Scan for the cell matching the given text and deliver its (X, Y) coordinate at center. 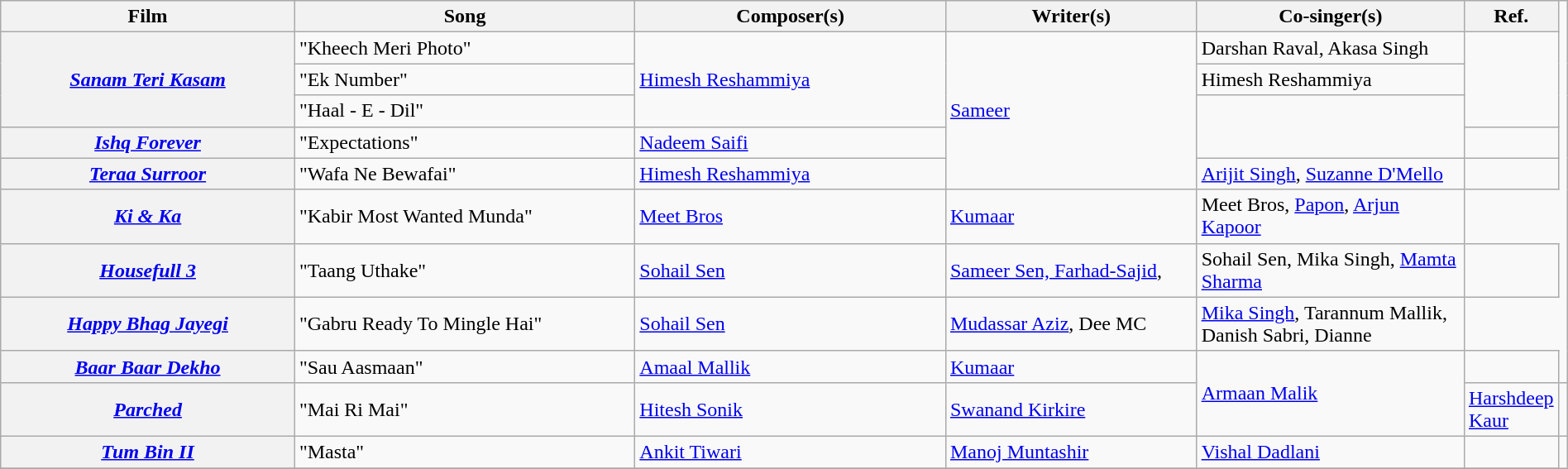
Harshdeep Kaur (1511, 409)
Darshan Raval, Akasa Singh (1330, 48)
Vishal Dadlani (1330, 452)
"Sau Aasmaan" (465, 366)
Manoj Muntashir (1071, 452)
"Masta" (465, 452)
Song (465, 17)
"Kheech Meri Photo" (465, 48)
Mika Singh, Tarannum Mallik, Danish Sabri, Dianne (1330, 324)
Teraa Surroor (148, 174)
Sameer (1071, 111)
"Haal - E - Dil" (465, 111)
Tum Bin II (148, 452)
"Expectations" (465, 142)
"Wafa Ne Bewafai" (465, 174)
Amaal Mallik (791, 366)
Baar Baar Dekho (148, 366)
Ki & Ka (148, 217)
Ishq Forever (148, 142)
Hitesh Sonik (791, 409)
"Taang Uthake" (465, 270)
Nadeem Saifi (791, 142)
Mudassar Aziz, Dee MC (1071, 324)
Meet Bros, Papon, Arjun Kapoor (1330, 217)
Writer(s) (1071, 17)
Composer(s) (791, 17)
Co-singer(s) (1330, 17)
Sohail Sen, Mika Singh, Mamta Sharma (1330, 270)
Happy Bhag Jayegi (148, 324)
Meet Bros (791, 217)
Ref. (1511, 17)
Sameer Sen, Farhad-Sajid, (1071, 270)
"Ek Number" (465, 79)
Swanand Kirkire (1071, 409)
"Kabir Most Wanted Munda" (465, 217)
Film (148, 17)
"Mai Ri Mai" (465, 409)
Ankit Tiwari (791, 452)
Sanam Teri Kasam (148, 79)
"Gabru Ready To Mingle Hai" (465, 324)
Housefull 3 (148, 270)
Armaan Malik (1330, 394)
Arijit Singh, Suzanne D'Mello (1330, 174)
Parched (148, 409)
